Determine the [x, y] coordinate at the center of the cell enclosing the given text.  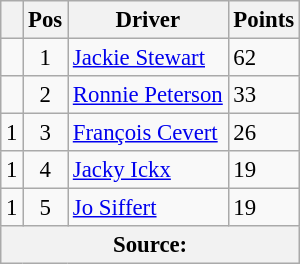
3 [46, 133]
François Cevert [148, 133]
Source: [150, 245]
62 [264, 58]
2 [46, 95]
Pos [46, 20]
26 [264, 133]
Driver [148, 20]
Points [264, 20]
33 [264, 95]
Ronnie Peterson [148, 95]
5 [46, 208]
4 [46, 170]
Jackie Stewart [148, 58]
Jo Siffert [148, 208]
Jacky Ickx [148, 170]
